Detect which cell encompasses the target text, then output its (X, Y) center coordinate. 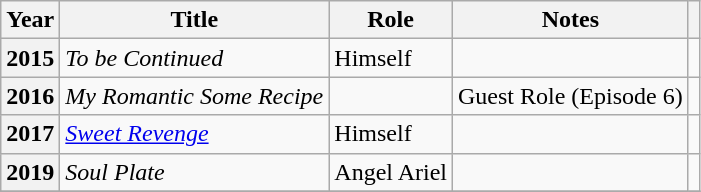
Sweet Revenge (194, 134)
Angel Ariel (391, 172)
2015 (30, 58)
Guest Role (Episode 6) (570, 96)
Year (30, 20)
My Romantic Some Recipe (194, 96)
Title (194, 20)
2019 (30, 172)
Soul Plate (194, 172)
Notes (570, 20)
2016 (30, 96)
To be Continued (194, 58)
Role (391, 20)
2017 (30, 134)
